Detect which cell encompasses the target text, then output its [X, Y] center coordinate. 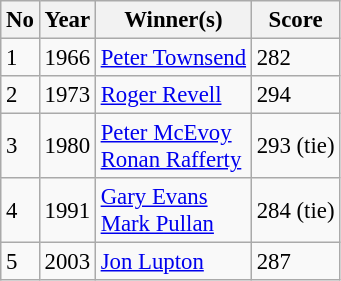
No [20, 20]
Score [295, 20]
3 [20, 146]
Gary Evans Mark Pullan [173, 210]
2 [20, 95]
1966 [67, 58]
1980 [67, 146]
5 [20, 262]
287 [295, 262]
294 [295, 95]
Jon Lupton [173, 262]
284 (tie) [295, 210]
293 (tie) [295, 146]
1973 [67, 95]
Peter Townsend [173, 58]
282 [295, 58]
Peter McEvoy Ronan Rafferty [173, 146]
Roger Revell [173, 95]
Winner(s) [173, 20]
1991 [67, 210]
4 [20, 210]
1 [20, 58]
Year [67, 20]
2003 [67, 262]
